For the text-containing cell, return its midpoint in (x, y) coordinate format. 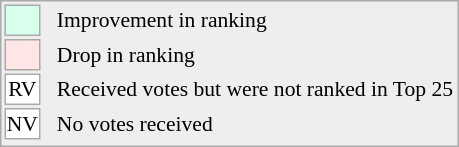
No votes received (254, 124)
Received votes but were not ranked in Top 25 (254, 90)
RV (22, 90)
NV (22, 124)
Improvement in ranking (254, 20)
Drop in ranking (254, 55)
